From the cell containing the given text, extract its center point as [X, Y] coordinate. 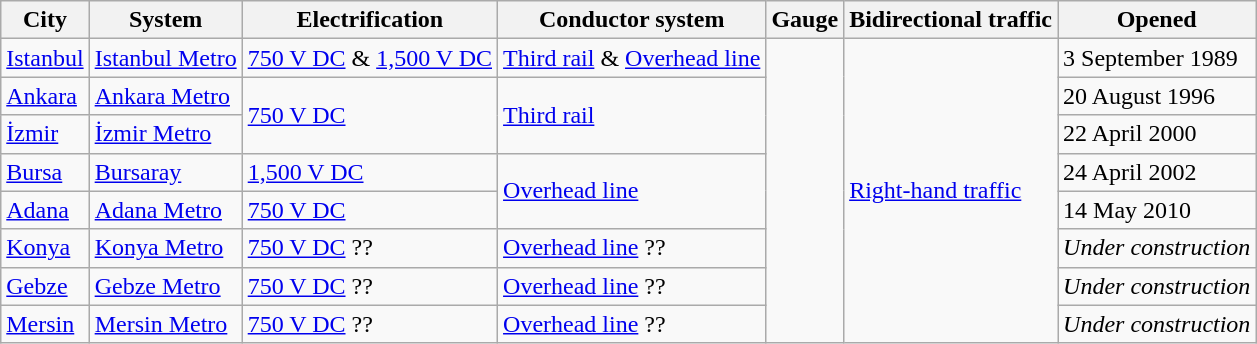
City [45, 20]
3 September 1989 [1157, 58]
1,500 V DC [370, 172]
Third rail [632, 115]
14 May 2010 [1157, 210]
Konya [45, 248]
750 V DC & 1,500 V DC [370, 58]
Opened [1157, 20]
İzmir Metro [166, 134]
Konya Metro [166, 248]
Adana Metro [166, 210]
Bursa [45, 172]
Istanbul [45, 58]
Bidirectional traffic [951, 20]
Ankara [45, 96]
Mersin Metro [166, 324]
System [166, 20]
Electrification [370, 20]
Conductor system [632, 20]
20 August 1996 [1157, 96]
Overhead line [632, 191]
Istanbul Metro [166, 58]
Mersin [45, 324]
Adana [45, 210]
22 April 2000 [1157, 134]
Gebze Metro [166, 286]
Right-hand traffic [951, 191]
Bursaray [166, 172]
Gauge [805, 20]
Gebze [45, 286]
İzmir [45, 134]
Third rail & Overhead line [632, 58]
Ankara Metro [166, 96]
24 April 2002 [1157, 172]
